Extract the [x, y] coordinate from the center of the cell holding the provided text.  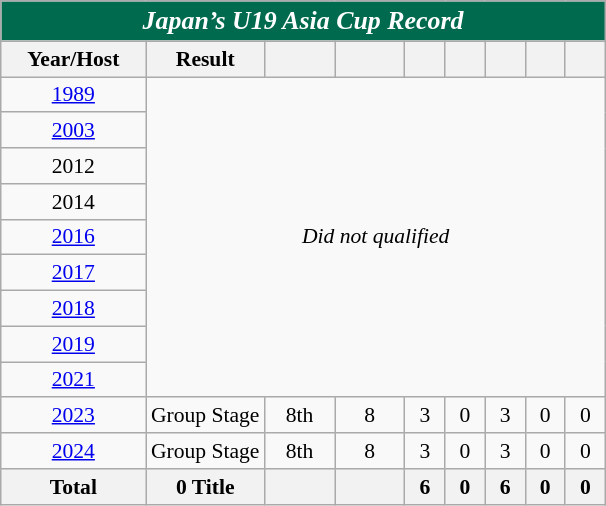
2018 [74, 309]
2021 [74, 380]
2017 [74, 273]
Did not qualified [376, 238]
1989 [74, 95]
2003 [74, 131]
Result [206, 59]
2023 [74, 416]
Year/Host [74, 59]
0 Title [206, 487]
2019 [74, 344]
Japan’s U19 Asia Cup Record [304, 21]
Total [74, 487]
2024 [74, 451]
2014 [74, 202]
2016 [74, 237]
2012 [74, 166]
